From the cell containing the given text, extract its center point as (X, Y) coordinate. 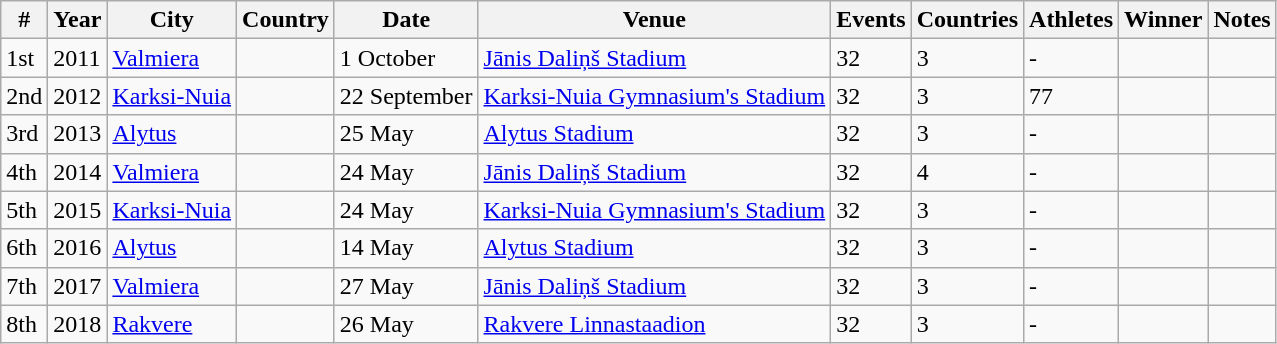
2014 (78, 172)
Countries (967, 20)
1st (24, 58)
3rd (24, 134)
Year (78, 20)
Country (286, 20)
22 September (406, 96)
City (172, 20)
8th (24, 324)
Events (871, 20)
Winner (1164, 20)
1 October (406, 58)
Notes (1242, 20)
2016 (78, 248)
2013 (78, 134)
Venue (654, 20)
5th (24, 210)
2018 (78, 324)
Date (406, 20)
Rakvere Linnastaadion (654, 324)
4 (967, 172)
Rakvere (172, 324)
2nd (24, 96)
2017 (78, 286)
25 May (406, 134)
2015 (78, 210)
27 May (406, 286)
4th (24, 172)
7th (24, 286)
77 (1072, 96)
2012 (78, 96)
26 May (406, 324)
Athletes (1072, 20)
# (24, 20)
6th (24, 248)
14 May (406, 248)
2011 (78, 58)
